Provide the (X, Y) coordinate of the cell's center where the given text is located.  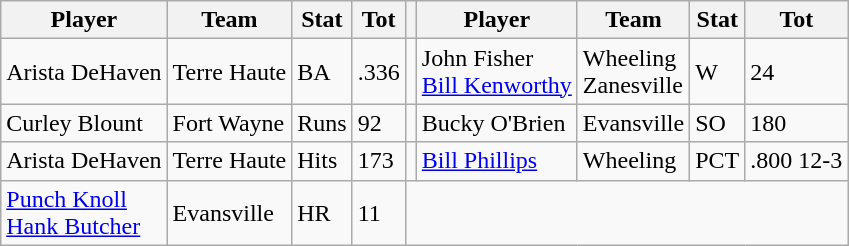
173 (378, 161)
SO (718, 123)
Hits (322, 161)
Curley Blount (84, 123)
W (718, 72)
Runs (322, 123)
Punch KnollHank Butcher (84, 212)
HR (322, 212)
11 (378, 212)
92 (378, 123)
PCT (718, 161)
WheelingZanesville (633, 72)
24 (796, 72)
Fort Wayne (230, 123)
John FisherBill Kenworthy (496, 72)
.336 (378, 72)
Bill Phillips (496, 161)
Wheeling (633, 161)
Bucky O'Brien (496, 123)
.800 12-3 (796, 161)
180 (796, 123)
BA (322, 72)
